Pinpoint the cell where the given text exists, returning its (x, y) midpoint coordinate. 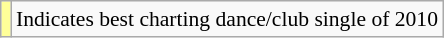
Indicates best charting dance/club single of 2010 (227, 19)
